Locate the cell with the specified text and output its (x, y) center coordinate. 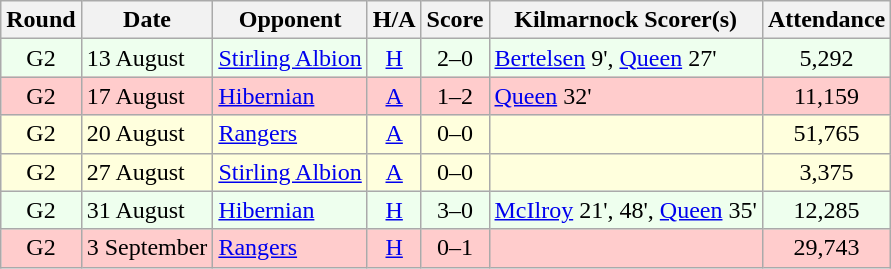
12,285 (826, 210)
20 August (147, 134)
Round (41, 20)
31 August (147, 210)
3 September (147, 248)
13 August (147, 58)
Bertelsen 9', Queen 27' (626, 58)
11,159 (826, 96)
0–1 (455, 248)
2–0 (455, 58)
McIlroy 21', 48', Queen 35' (626, 210)
Kilmarnock Scorer(s) (626, 20)
Score (455, 20)
Date (147, 20)
H/A (394, 20)
51,765 (826, 134)
5,292 (826, 58)
Attendance (826, 20)
Opponent (290, 20)
3,375 (826, 172)
3–0 (455, 210)
1–2 (455, 96)
29,743 (826, 248)
17 August (147, 96)
Queen 32' (626, 96)
27 August (147, 172)
